Identify which cell holds the provided text, then report its (x, y) central coordinate. 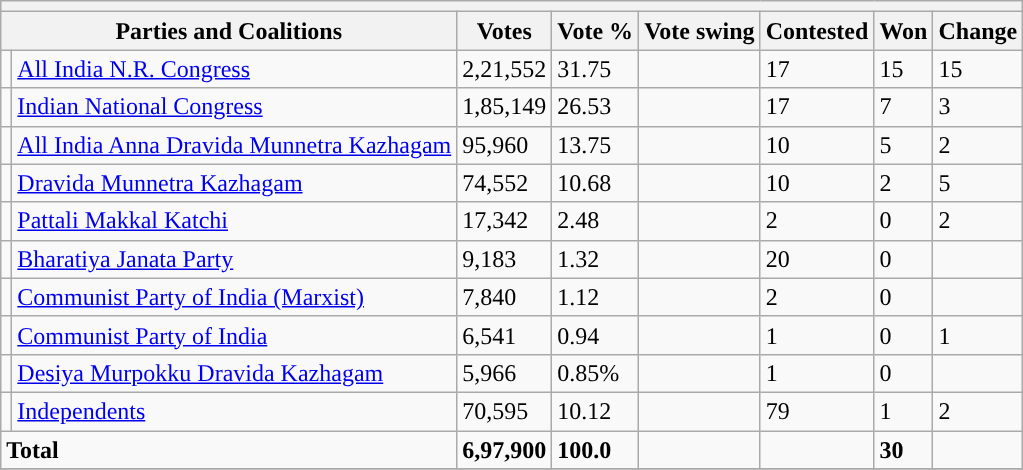
Votes (504, 31)
Dravida Munnetra Kazhagam (234, 183)
17,342 (504, 221)
9,183 (504, 259)
Pattali Makkal Katchi (234, 221)
10.68 (596, 183)
70,595 (504, 411)
2,21,552 (504, 69)
1.12 (596, 297)
20 (817, 259)
6,97,900 (504, 449)
All India N.R. Congress (234, 69)
30 (904, 449)
Indian National Congress (234, 107)
Parties and Coalitions (229, 31)
7 (904, 107)
All India Anna Dravida Munnetra Kazhagam (234, 145)
74,552 (504, 183)
5,966 (504, 373)
1.32 (596, 259)
2.48 (596, 221)
26.53 (596, 107)
79 (817, 411)
Vote swing (700, 31)
6,541 (504, 335)
Communist Party of India (Marxist) (234, 297)
1,85,149 (504, 107)
95,960 (504, 145)
Bharatiya Janata Party (234, 259)
Total (229, 449)
0.94 (596, 335)
Won (904, 31)
Vote % (596, 31)
Independents (234, 411)
7,840 (504, 297)
13.75 (596, 145)
Desiya Murpokku Dravida Kazhagam (234, 373)
Communist Party of India (234, 335)
10.12 (596, 411)
31.75 (596, 69)
Change (978, 31)
100.0 (596, 449)
0.85% (596, 373)
3 (978, 107)
Contested (817, 31)
